Find where the given text appears and provide that cell's center as [X, Y] coordinate. 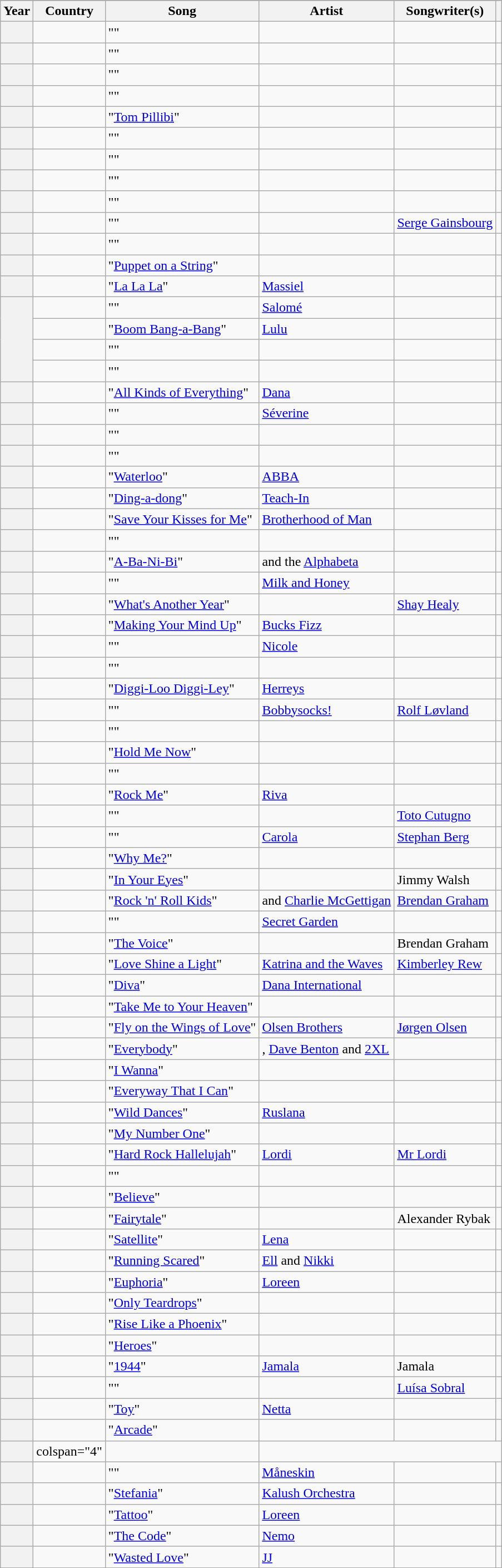
Riva [327, 795]
"Save Your Kisses for Me" [182, 519]
Country [69, 11]
Bucks Fizz [327, 625]
JJ [327, 1557]
Bobbysocks! [327, 710]
Nemo [327, 1536]
"Everyway That I Can" [182, 1091]
"The Code" [182, 1536]
Kalush Orchestra [327, 1493]
Lordi [327, 1155]
Lena [327, 1239]
Katrina and the Waves [327, 964]
Netta [327, 1409]
Alexander Rybak [445, 1218]
Toto Cutugno [445, 816]
Olsen Brothers [327, 1028]
"Arcade" [182, 1430]
"Satellite" [182, 1239]
"La La La" [182, 287]
"Rock 'n' Roll Kids" [182, 900]
"Making Your Mind Up" [182, 625]
and Charlie McGettigan [327, 900]
"Only Teardrops" [182, 1303]
"Stefania" [182, 1493]
Serge Gainsbourg [445, 223]
Carola [327, 837]
Massiel [327, 287]
"Tom Pillibi" [182, 117]
"Everybody" [182, 1049]
and the Alphabeta [327, 561]
"Ding-a-dong" [182, 498]
"Why Me?" [182, 858]
"1944" [182, 1367]
"Wasted Love" [182, 1557]
"Waterloo" [182, 477]
Ell and Nikki [327, 1260]
Herreys [327, 689]
"Diva" [182, 985]
"Fairytale" [182, 1218]
"In Your Eyes" [182, 879]
"Hard Rock Hallelujah" [182, 1155]
Dana [327, 392]
"A-Ba-Ni-Bi" [182, 561]
Séverine [327, 413]
, Dave Benton and 2XL [327, 1049]
Milk and Honey [327, 583]
ABBA [327, 477]
Ruslana [327, 1112]
Secret Garden [327, 921]
"I Wanna" [182, 1070]
"The Voice" [182, 943]
Nicole [327, 647]
Song [182, 11]
Artist [327, 11]
Rolf Løvland [445, 710]
Lulu [327, 329]
colspan="4" [69, 1451]
"Wild Dances" [182, 1112]
Jimmy Walsh [445, 879]
"Puppet on a String" [182, 265]
Shay Healy [445, 604]
Jørgen Olsen [445, 1028]
Mr Lordi [445, 1155]
"What's Another Year" [182, 604]
"Boom Bang-a-Bang" [182, 329]
"Running Scared" [182, 1260]
Year [17, 11]
"Rise Like a Phoenix" [182, 1324]
Dana International [327, 985]
Luísa Sobral [445, 1388]
"All Kinds of Everything" [182, 392]
"Fly on the Wings of Love" [182, 1028]
Stephan Berg [445, 837]
"My Number One" [182, 1133]
"Hold Me Now" [182, 752]
"Tattoo" [182, 1515]
"Euphoria" [182, 1281]
Songwriter(s) [445, 11]
"Heroes" [182, 1345]
Kimberley Rew [445, 964]
"Love Shine a Light" [182, 964]
Måneskin [327, 1472]
"Diggi-Loo Diggi-Ley" [182, 689]
"Toy" [182, 1409]
Salomé [327, 308]
"Believe" [182, 1197]
"Take Me to Your Heaven" [182, 1007]
Teach-In [327, 498]
Brotherhood of Man [327, 519]
"Rock Me" [182, 795]
